Extract the (x, y) coordinate from the center of the cell holding the provided text.  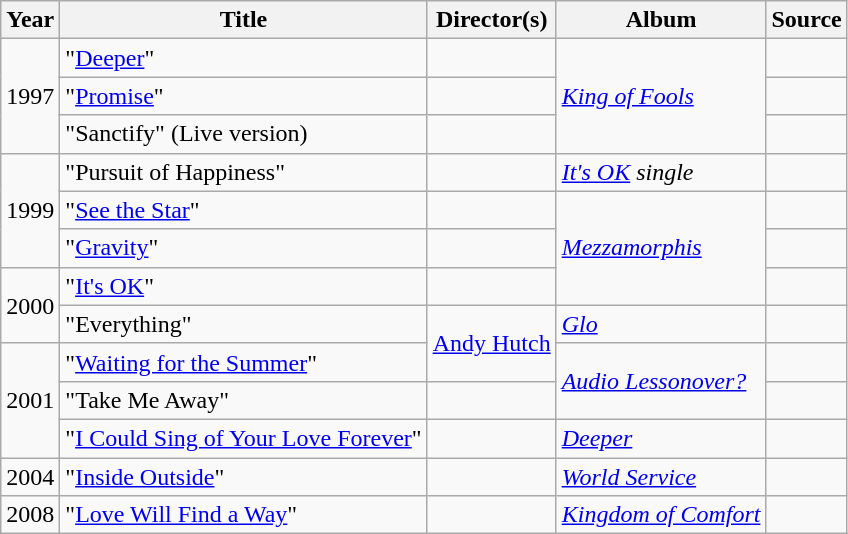
"It's OK" (244, 286)
"Sanctify" (Live version) (244, 134)
Audio Lessonover? (661, 381)
2008 (30, 515)
"I Could Sing of Your Love Forever" (244, 438)
"Waiting for the Summer" (244, 362)
Kingdom of Comfort (661, 515)
1999 (30, 210)
"Take Me Away" (244, 400)
Mezzamorphis (661, 248)
Source (806, 20)
2001 (30, 400)
Year (30, 20)
2000 (30, 305)
"See the Star" (244, 210)
World Service (661, 477)
"Gravity" (244, 248)
Album (661, 20)
Deeper (661, 438)
Title (244, 20)
It's OK single (661, 172)
"Everything" (244, 324)
Glo (661, 324)
"Pursuit of Happiness" (244, 172)
"Promise" (244, 96)
King of Fools (661, 96)
2004 (30, 477)
1997 (30, 96)
Director(s) (492, 20)
Andy Hutch (492, 343)
"Inside Outside" (244, 477)
"Deeper" (244, 58)
"Love Will Find a Way" (244, 515)
